Identify which cell holds the provided text, then report its [x, y] central coordinate. 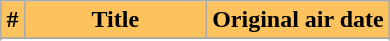
# [12, 20]
Title [116, 20]
Original air date [298, 20]
